Identify which cell holds the provided text, then report its [X, Y] central coordinate. 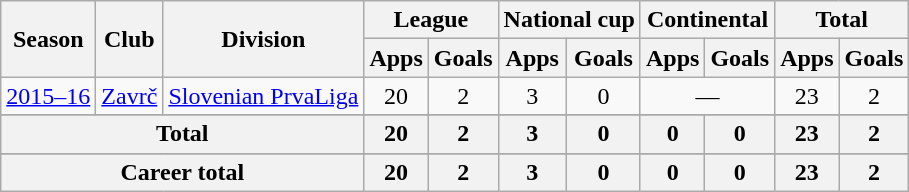
Slovenian PrvaLiga [264, 96]
Zavrč [130, 96]
— [707, 96]
2015–16 [48, 96]
Club [130, 39]
League [431, 20]
Continental [707, 20]
Career total [182, 172]
Division [264, 39]
Season [48, 39]
National cup [569, 20]
